For the text-containing cell, return its midpoint in (X, Y) coordinate format. 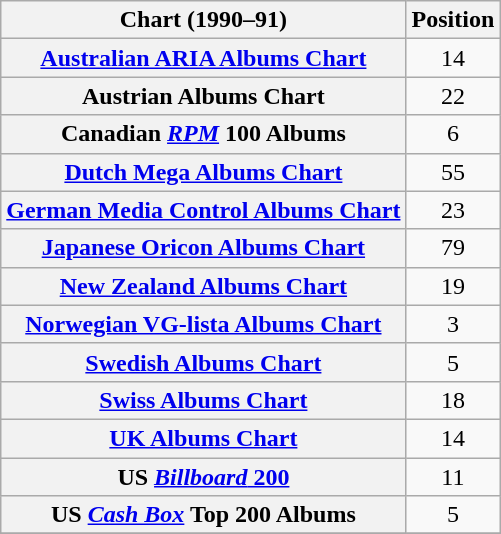
Austrian Albums Chart (204, 96)
Dutch Mega Albums Chart (204, 172)
Australian ARIA Albums Chart (204, 58)
22 (453, 96)
Position (453, 20)
79 (453, 248)
Norwegian VG-lista Albums Chart (204, 324)
German Media Control Albums Chart (204, 210)
18 (453, 400)
6 (453, 134)
11 (453, 477)
Canadian RPM 100 Albums (204, 134)
Japanese Oricon Albums Chart (204, 248)
Chart (1990–91) (204, 20)
55 (453, 172)
UK Albums Chart (204, 438)
New Zealand Albums Chart (204, 286)
19 (453, 286)
Swiss Albums Chart (204, 400)
23 (453, 210)
US Billboard 200 (204, 477)
3 (453, 324)
Swedish Albums Chart (204, 362)
US Cash Box Top 200 Albums (204, 515)
